For the text-containing cell, return its midpoint in [x, y] coordinate format. 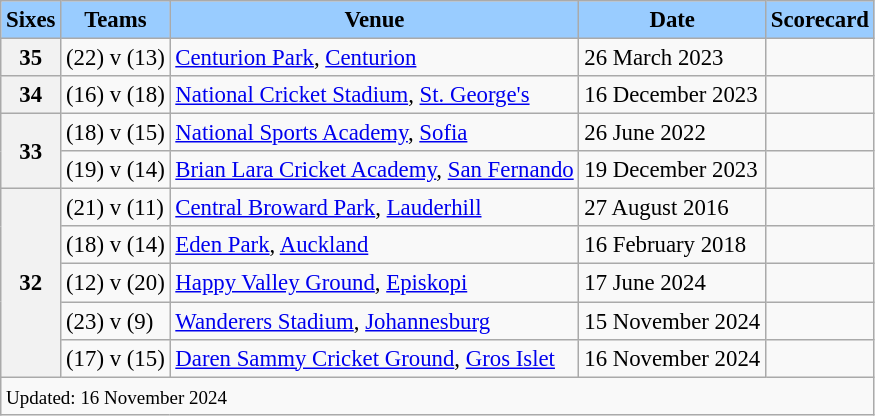
Wanderers Stadium, Johannesburg [374, 321]
26 March 2023 [672, 58]
Centurion Park, Centurion [374, 58]
16 February 2018 [672, 245]
17 June 2024 [672, 283]
19 December 2023 [672, 170]
Updated: 16 November 2024 [438, 396]
(16) v (18) [116, 95]
16 December 2023 [672, 95]
34 [31, 95]
Scorecard [820, 20]
15 November 2024 [672, 321]
27 August 2016 [672, 208]
26 June 2022 [672, 133]
33 [31, 152]
Eden Park, Auckland [374, 245]
Happy Valley Ground, Episkopi [374, 283]
(18) v (14) [116, 245]
35 [31, 58]
(12) v (20) [116, 283]
Venue [374, 20]
National Cricket Stadium, St. George's [374, 95]
32 [31, 283]
Sixes [31, 20]
Central Broward Park, Lauderhill [374, 208]
Daren Sammy Cricket Ground, Gros Islet [374, 358]
Teams [116, 20]
(22) v (13) [116, 58]
National Sports Academy, Sofia [374, 133]
Date [672, 20]
(19) v (14) [116, 170]
16 November 2024 [672, 358]
(23) v (9) [116, 321]
(17) v (15) [116, 358]
Brian Lara Cricket Academy, San Fernando [374, 170]
(18) v (15) [116, 133]
(21) v (11) [116, 208]
